Return (x, y) of the center of cell containing provided text 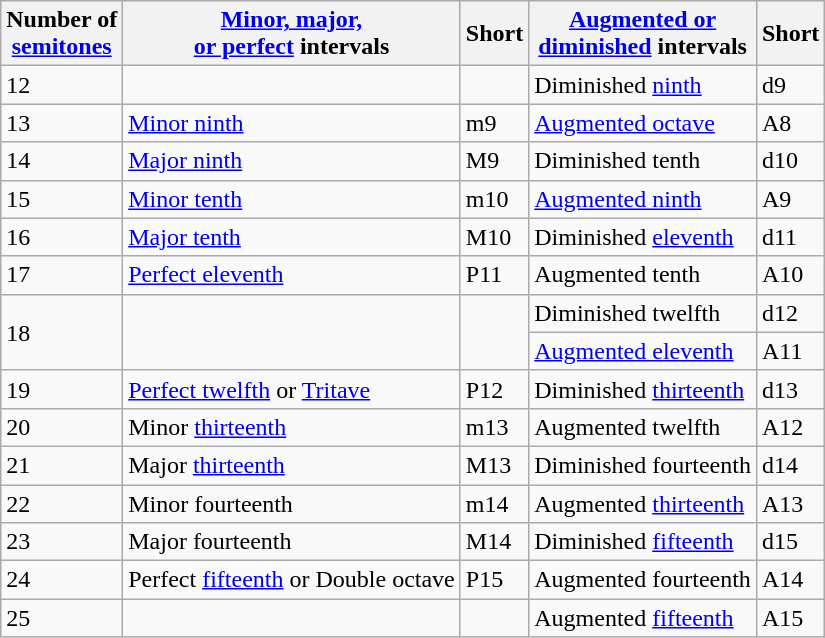
24 (62, 580)
m9 (494, 123)
d10 (790, 161)
13 (62, 123)
12 (62, 85)
Minor tenth (292, 199)
21 (62, 465)
Major ninth (292, 161)
M14 (494, 542)
Diminished eleventh (643, 237)
Diminished twelfth (643, 313)
P11 (494, 275)
Minor fourteenth (292, 503)
A15 (790, 618)
A10 (790, 275)
Diminished fifteenth (643, 542)
Diminished fourteenth (643, 465)
18 (62, 332)
Augmented octave (643, 123)
P12 (494, 389)
M10 (494, 237)
d11 (790, 237)
Augmented thirteenth (643, 503)
Major fourteenth (292, 542)
M9 (494, 161)
A13 (790, 503)
A11 (790, 351)
Augmented ordiminished intervals (643, 34)
22 (62, 503)
Perfect fifteenth or Double octave (292, 580)
Augmented eleventh (643, 351)
Minor ninth (292, 123)
Augmented fifteenth (643, 618)
d15 (790, 542)
Major thirteenth (292, 465)
M13 (494, 465)
d13 (790, 389)
A8 (790, 123)
Number ofsemitones (62, 34)
15 (62, 199)
Diminished ninth (643, 85)
Augmented ninth (643, 199)
m14 (494, 503)
Diminished tenth (643, 161)
Minor thirteenth (292, 427)
A14 (790, 580)
Augmented twelfth (643, 427)
17 (62, 275)
14 (62, 161)
A9 (790, 199)
d12 (790, 313)
Minor, major,or perfect intervals (292, 34)
25 (62, 618)
Major tenth (292, 237)
P15 (494, 580)
Perfect twelfth or Tritave (292, 389)
d14 (790, 465)
d9 (790, 85)
Perfect eleventh (292, 275)
23 (62, 542)
Augmented tenth (643, 275)
16 (62, 237)
Diminished thirteenth (643, 389)
m10 (494, 199)
20 (62, 427)
Augmented fourteenth (643, 580)
19 (62, 389)
A12 (790, 427)
m13 (494, 427)
